Return (X, Y) of the center of cell containing provided text 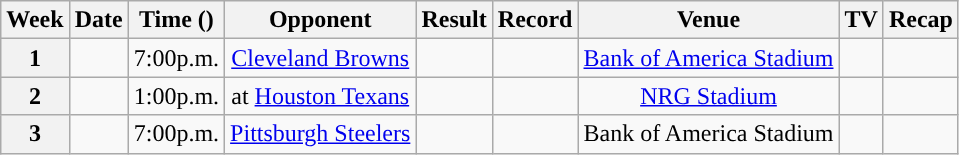
Pittsburgh Steelers (320, 134)
NRG Stadium (708, 96)
Date (98, 20)
TV (861, 20)
Time () (176, 20)
Venue (708, 20)
Record (535, 20)
2 (35, 96)
1:00p.m. (176, 96)
Opponent (320, 20)
at Houston Texans (320, 96)
Cleveland Browns (320, 58)
Result (454, 20)
Week (35, 20)
3 (35, 134)
Recap (920, 20)
1 (35, 58)
